Pinpoint the cell where the given text exists, returning its [X, Y] midpoint coordinate. 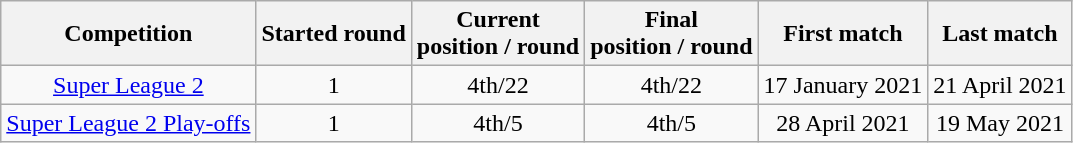
28 April 2021 [843, 123]
Currentposition / round [498, 34]
Super League 2 Play-offs [128, 123]
19 May 2021 [1000, 123]
21 April 2021 [1000, 85]
17 January 2021 [843, 85]
Last match [1000, 34]
Started round [334, 34]
First match [843, 34]
Finalposition / round [672, 34]
Competition [128, 34]
Super League 2 [128, 85]
